Identify which cell holds the provided text, then report its (X, Y) central coordinate. 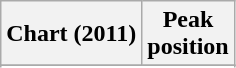
Chart (2011) (72, 34)
Peakposition (188, 34)
